Return (X, Y) of the center of cell containing provided text 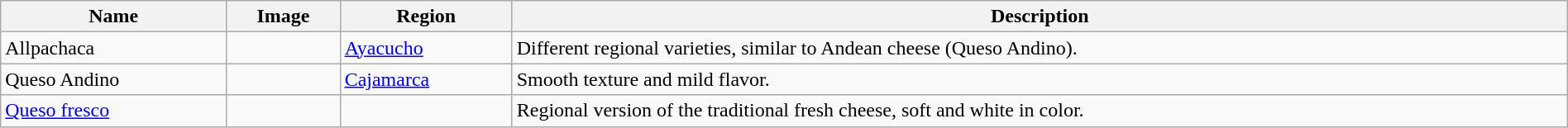
Image (283, 17)
Queso fresco (114, 111)
Allpachaca (114, 48)
Different regional varieties, similar to Andean cheese (Queso Andino). (1040, 48)
Ayacucho (426, 48)
Smooth texture and mild flavor. (1040, 79)
Regional version of the traditional fresh cheese, soft and white in color. (1040, 111)
Region (426, 17)
Cajamarca (426, 79)
Name (114, 17)
Queso Andino (114, 79)
Description (1040, 17)
